Locate the cell with the specified text and output its [X, Y] center coordinate. 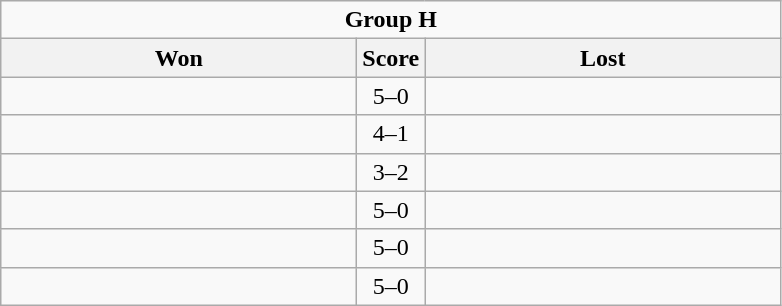
4–1 [391, 134]
Won [179, 58]
Score [391, 58]
Lost [603, 58]
3–2 [391, 172]
Group H [391, 20]
